From the cell containing the given text, extract its center point as [x, y] coordinate. 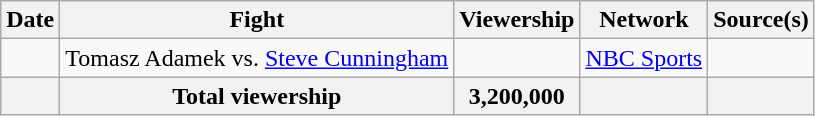
3,200,000 [517, 96]
Viewership [517, 20]
Fight [257, 20]
Source(s) [762, 20]
Total viewership [257, 96]
NBC Sports [644, 58]
Tomasz Adamek vs. Steve Cunningham [257, 58]
Date [30, 20]
Network [644, 20]
